Search for the cell housing the specified text and yield its [x, y] center coordinate. 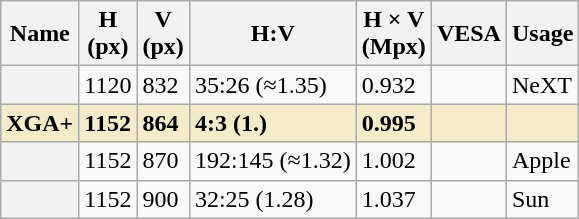
0.932 [394, 85]
Apple [542, 161]
XGA+ [40, 123]
NeXT [542, 85]
35:26 (≈1.35) [272, 85]
H:V [272, 34]
Name [40, 34]
0.995 [394, 123]
H(px) [108, 34]
Sun [542, 199]
1.037 [394, 199]
V(px) [163, 34]
VESA [468, 34]
4:3 (1.) [272, 123]
32:25 (1.28) [272, 199]
870 [163, 161]
192:145 (≈1.32) [272, 161]
H × V(Mpx) [394, 34]
900 [163, 199]
864 [163, 123]
1120 [108, 85]
1.002 [394, 161]
832 [163, 85]
Usage [542, 34]
